Pinpoint the cell where the given text exists, returning its (X, Y) midpoint coordinate. 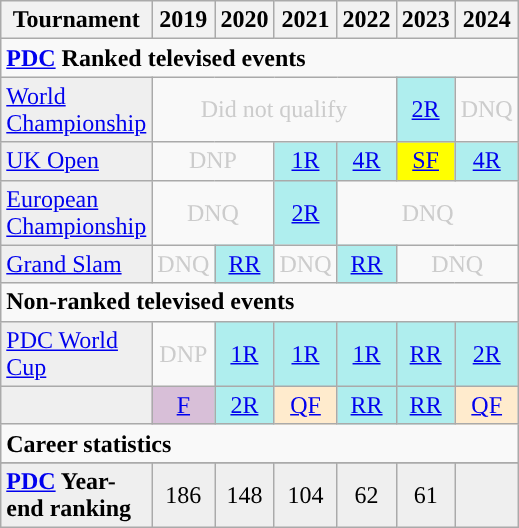
UK Open (76, 161)
European Championship (76, 212)
62 (366, 494)
Grand Slam (76, 264)
Non-ranked televised events (260, 302)
186 (184, 494)
Tournament (76, 20)
2019 (184, 20)
61 (426, 494)
2021 (306, 20)
2020 (244, 20)
2023 (426, 20)
Did not qualify (274, 110)
F (184, 405)
148 (244, 494)
Career statistics (260, 443)
2022 (366, 20)
PDC Year-end ranking (76, 494)
SF (426, 161)
World Championship (76, 110)
PDC World Cup (76, 354)
PDC Ranked televised events (260, 58)
2024 (486, 20)
104 (306, 494)
